Extract the [x, y] coordinate from the center of the cell holding the provided text.  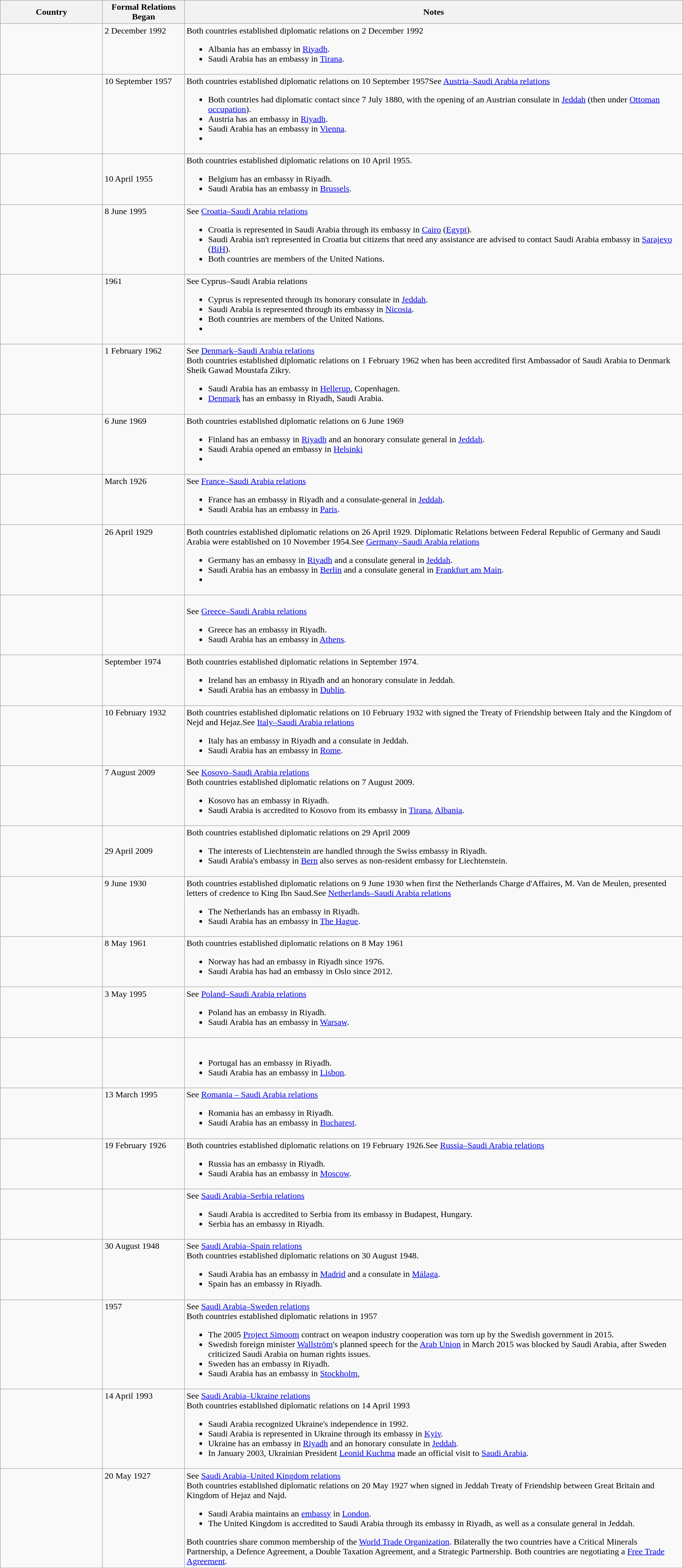
13 March 1995 [143, 1113]
March 1926 [143, 499]
1961 [143, 309]
See Saudi Arabia–Serbia relationsSaudi Arabia is accredited to Serbia from its embassy in Budapest, Hungary.Serbia has an embassy in Riyadh. [434, 1214]
See Greece–Saudi Arabia relationsGreece has an embassy in Riyadh.Saudi Arabia has an embassy in Athens. [434, 625]
26 April 1929 [143, 560]
8 May 1961 [143, 962]
1957 [143, 1344]
14 April 1993 [143, 1429]
Both countries established diplomatic relations on 10 April 1955.Belgium has an embassy in Riyadh.Saudi Arabia has an embassy in Brussels. [434, 179]
Country [52, 12]
See Poland–Saudi Arabia relationsPoland has an embassy in Riyadh.Saudi Arabia has an embassy in Warsaw. [434, 1012]
See France–Saudi Arabia relationsFrance has an embassy in Riyadh and a consulate-general in Jeddah.Saudi Arabia has an embassy in Paris. [434, 499]
10 February 1932 [143, 736]
10 September 1957 [143, 114]
Formal Relations Began [143, 12]
Portugal has an embassy in Riyadh.Saudi Arabia has an embassy in Lisbon. [434, 1063]
20 May 1927 [143, 1518]
Both countries established diplomatic relations on 2 December 1992Albania has an embassy in Riyadh.Saudi Arabia has an embassy in Tirana. [434, 49]
6 June 1969 [143, 444]
30 August 1948 [143, 1269]
2 December 1992 [143, 49]
7 August 2009 [143, 796]
1 February 1962 [143, 379]
Notes [434, 12]
10 April 1955 [143, 179]
See Romania – Saudi Arabia relationsRomania has an embassy in Riyadh.Saudi Arabia has an embassy in Bucharest. [434, 1113]
September 1974 [143, 680]
9 June 1930 [143, 907]
8 June 1995 [143, 239]
3 May 1995 [143, 1012]
19 February 1926 [143, 1164]
29 April 2009 [143, 851]
